Find where the given text appears and provide that cell's center as [X, Y] coordinate. 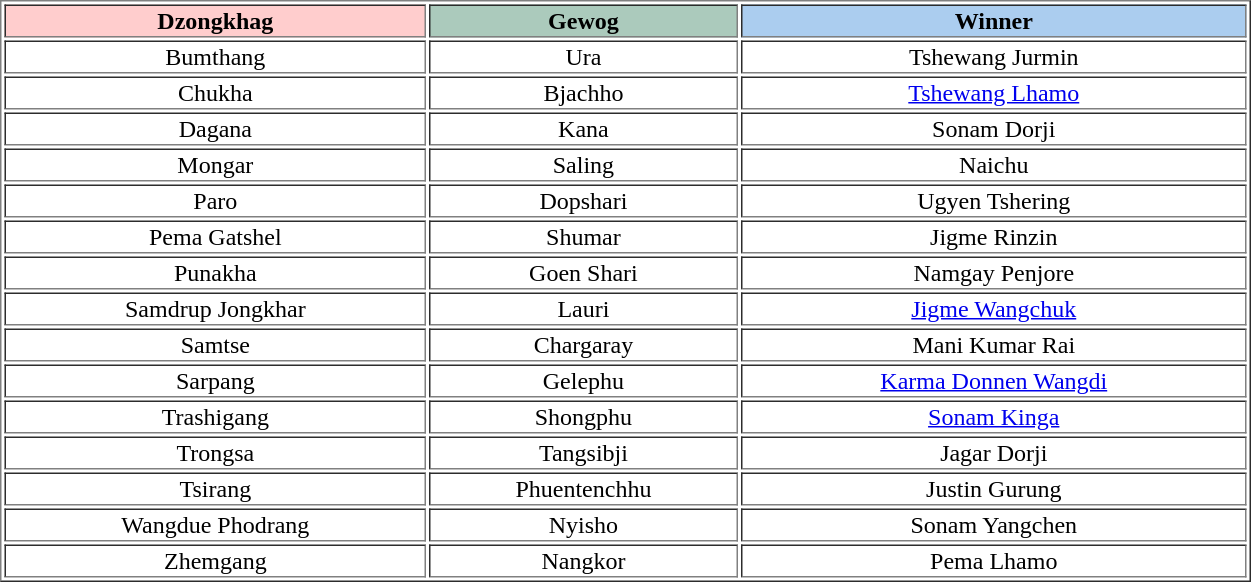
Sonam Yangchen [994, 524]
Bjachho [584, 92]
Ugyen Tshering [994, 200]
Namgay Penjore [994, 272]
Sarpang [215, 380]
Jigme Rinzin [994, 236]
Trongsa [215, 452]
Shumar [584, 236]
Paro [215, 200]
Sonam Kinga [994, 416]
Ura [584, 56]
Tshewang Lhamo [994, 92]
Wangdue Phodrang [215, 524]
Mani Kumar Rai [994, 344]
Nangkor [584, 560]
Dopshari [584, 200]
Shongphu [584, 416]
Pema Lhamo [994, 560]
Zhemgang [215, 560]
Nyisho [584, 524]
Justin Gurung [994, 488]
Punakha [215, 272]
Jigme Wangchuk [994, 308]
Phuentenchhu [584, 488]
Dagana [215, 128]
Gewog [584, 20]
Kana [584, 128]
Saling [584, 164]
Chukha [215, 92]
Tangsibji [584, 452]
Chargaray [584, 344]
Jagar Dorji [994, 452]
Gelephu [584, 380]
Naichu [994, 164]
Tsirang [215, 488]
Winner [994, 20]
Pema Gatshel [215, 236]
Samtse [215, 344]
Sonam Dorji [994, 128]
Mongar [215, 164]
Samdrup Jongkhar [215, 308]
Lauri [584, 308]
Tshewang Jurmin [994, 56]
Bumthang [215, 56]
Trashigang [215, 416]
Goen Shari [584, 272]
Dzongkhag [215, 20]
Karma Donnen Wangdi [994, 380]
